Detect which cell encompasses the target text, then output its [X, Y] center coordinate. 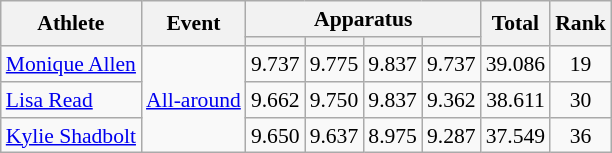
39.086 [516, 64]
9.362 [452, 100]
All-around [194, 100]
Rank [580, 24]
Total [516, 24]
9.750 [334, 100]
9.775 [334, 64]
Lisa Read [71, 100]
Monique Allen [71, 64]
Athlete [71, 24]
19 [580, 64]
Event [194, 24]
30 [580, 100]
Apparatus [364, 19]
9.662 [276, 100]
38.611 [516, 100]
